Return the (X, Y) coordinate for the center point of the cell that contains the specified text.  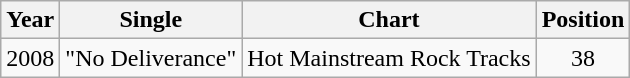
Single (151, 20)
Position (583, 20)
Year (30, 20)
"No Deliverance" (151, 58)
Chart (389, 20)
2008 (30, 58)
Hot Mainstream Rock Tracks (389, 58)
38 (583, 58)
